Return [x, y] of the center of cell containing provided text 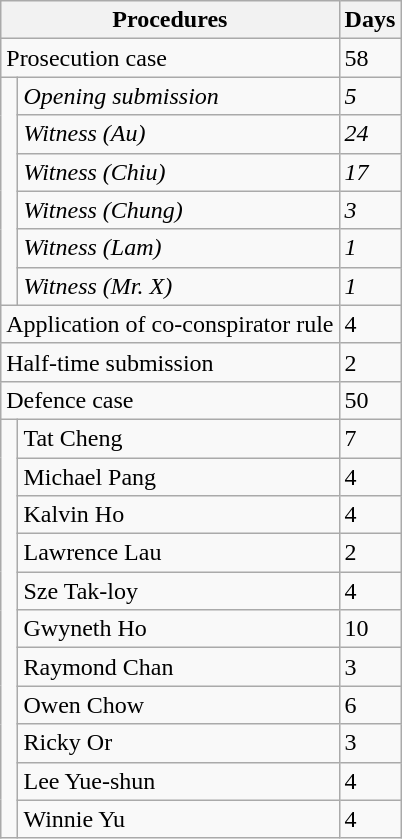
Days [370, 20]
Michael Pang [178, 477]
Sze Tak-loy [178, 591]
7 [370, 438]
5 [370, 96]
Kalvin Ho [178, 515]
Gwyneth Ho [178, 629]
Opening submission [178, 96]
Raymond Chan [178, 667]
Witness (Chiu) [178, 172]
50 [370, 400]
Witness (Chung) [178, 210]
Winnie Yu [178, 819]
Lee Yue-shun [178, 781]
6 [370, 705]
Defence case [170, 400]
24 [370, 134]
Ricky Or [178, 743]
Witness (Mr. X) [178, 286]
17 [370, 172]
Procedures [170, 20]
Half-time submission [170, 362]
58 [370, 58]
Application of co-conspirator rule [170, 324]
10 [370, 629]
Witness (Lam) [178, 248]
Tat Cheng [178, 438]
Prosecution case [170, 58]
Witness (Au) [178, 134]
Owen Chow [178, 705]
Lawrence Lau [178, 553]
